Return the (X, Y) coordinate for the center point of the cell that contains the specified text.  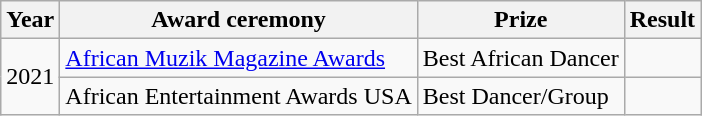
Result (662, 20)
African Muzik Magazine Awards (238, 58)
African Entertainment Awards USA (238, 96)
Best Dancer/Group (520, 96)
Prize (520, 20)
Award ceremony (238, 20)
Best African Dancer (520, 58)
Year (30, 20)
2021 (30, 77)
